Find where the given text appears and provide that cell's center as [x, y] coordinate. 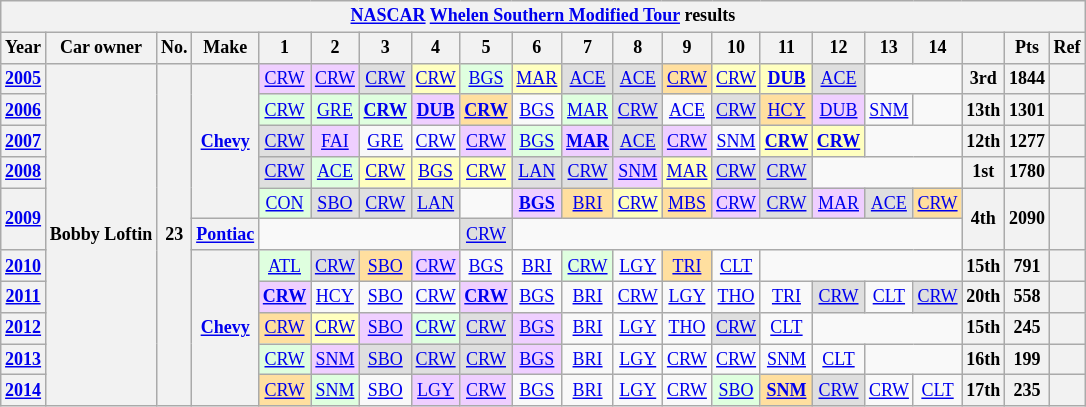
1301 [1028, 110]
1277 [1028, 140]
6 [537, 48]
235 [1028, 390]
245 [1028, 328]
2013 [24, 360]
5 [486, 48]
2090 [1028, 219]
Bobby Loftin [100, 234]
2005 [24, 78]
12 [838, 48]
1844 [1028, 78]
NASCAR Whelen Southern Modified Tour results [543, 16]
Pts [1028, 48]
2014 [24, 390]
2009 [24, 219]
2 [336, 48]
9 [687, 48]
1st [984, 172]
FAI [336, 140]
8 [638, 48]
Car owner [100, 48]
14 [938, 48]
10 [736, 48]
Year [24, 48]
2010 [24, 266]
13 [890, 48]
23 [174, 234]
2012 [24, 328]
No. [174, 48]
CON [284, 204]
1 [284, 48]
3 [385, 48]
2008 [24, 172]
16th [984, 360]
Ref [1067, 48]
17th [984, 390]
7 [588, 48]
11 [786, 48]
Make [226, 48]
3rd [984, 78]
791 [1028, 266]
1780 [1028, 172]
199 [1028, 360]
4 [436, 48]
2006 [24, 110]
4th [984, 219]
20th [984, 296]
MBS [687, 204]
2007 [24, 140]
13th [984, 110]
2011 [24, 296]
558 [1028, 296]
12th [984, 140]
ATL [284, 266]
Pontiac [226, 234]
